For the text-containing cell, return its midpoint in (X, Y) coordinate format. 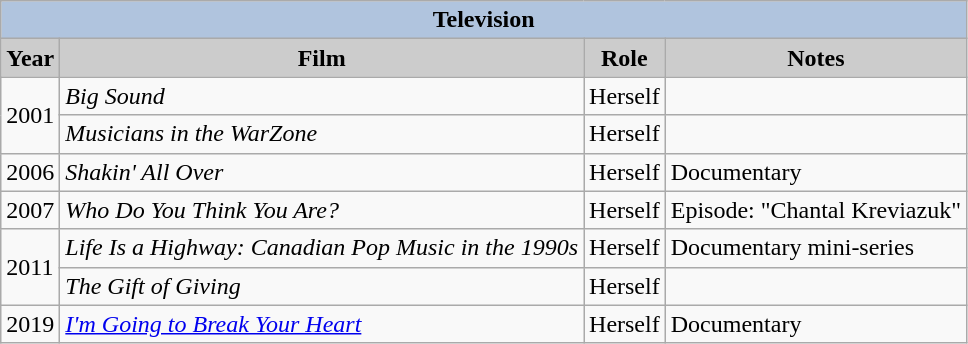
Shakin' All Over (322, 172)
2011 (30, 267)
Year (30, 58)
Television (484, 20)
2001 (30, 115)
Who Do You Think You Are? (322, 210)
Episode: "Chantal Kreviazuk" (816, 210)
Big Sound (322, 96)
2007 (30, 210)
Musicians in the WarZone (322, 134)
2006 (30, 172)
Notes (816, 58)
Role (625, 58)
Documentary mini-series (816, 248)
Life Is a Highway: Canadian Pop Music in the 1990s (322, 248)
The Gift of Giving (322, 286)
Film (322, 58)
2019 (30, 324)
I'm Going to Break Your Heart (322, 324)
